Capture the cell that displays the provided text and extract its [x, y] central coordinate. 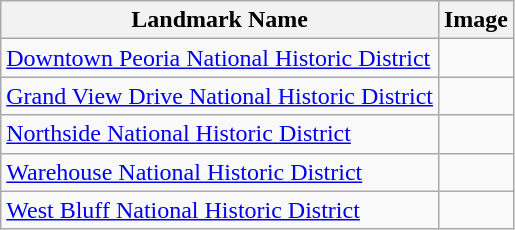
Northside National Historic District [220, 134]
Image [476, 20]
Warehouse National Historic District [220, 172]
Landmark Name [220, 20]
Downtown Peoria National Historic District [220, 58]
West Bluff National Historic District [220, 210]
Grand View Drive National Historic District [220, 96]
